Search for the cell housing the specified text and yield its [x, y] center coordinate. 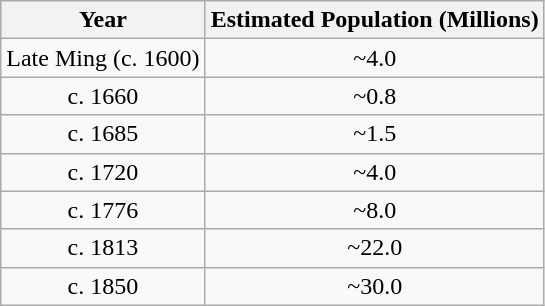
~22.0 [374, 248]
c. 1720 [103, 172]
c. 1660 [103, 96]
Estimated Population (Millions) [374, 20]
c. 1685 [103, 134]
c. 1813 [103, 248]
Late Ming (c. 1600) [103, 58]
~8.0 [374, 210]
~1.5 [374, 134]
~30.0 [374, 286]
c. 1850 [103, 286]
c. 1776 [103, 210]
Year [103, 20]
~0.8 [374, 96]
